Search for the cell housing the specified text and yield its (X, Y) center coordinate. 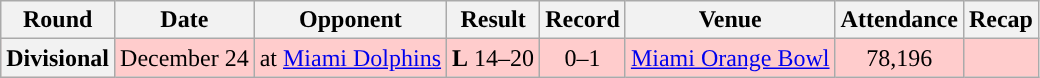
December 24 (185, 58)
Result (494, 20)
Round (58, 20)
0–1 (583, 58)
Opponent (350, 20)
78,196 (899, 58)
Miami Orange Bowl (730, 58)
Recap (1000, 20)
L 14–20 (494, 58)
Venue (730, 20)
Record (583, 20)
Attendance (899, 20)
Divisional (58, 58)
at Miami Dolphins (350, 58)
Date (185, 20)
